Capture the cell that displays the provided text and extract its (x, y) central coordinate. 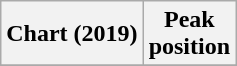
Chart (2019) (72, 34)
Peakposition (189, 34)
